Search for the cell housing the specified text and yield its [X, Y] center coordinate. 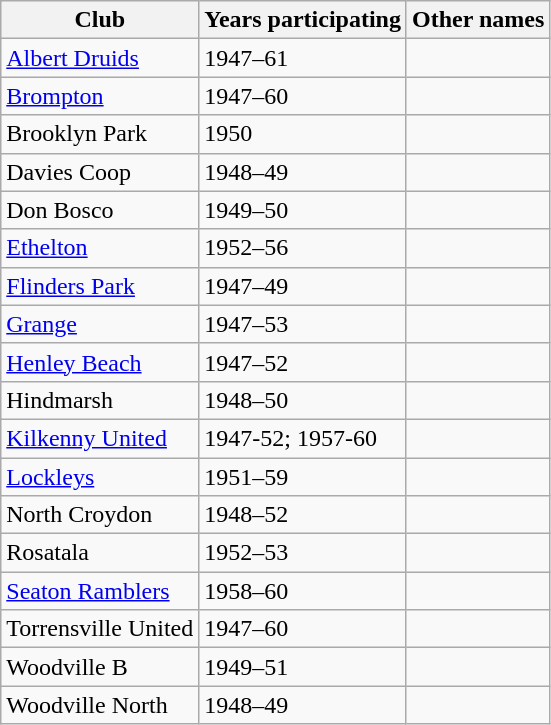
Club [100, 20]
Torrensville United [100, 629]
1951–59 [303, 477]
1948–50 [303, 400]
Brooklyn Park [100, 134]
1948–52 [303, 515]
Kilkenny United [100, 438]
North Croydon [100, 515]
Don Bosco [100, 210]
1947–61 [303, 58]
Brompton [100, 96]
Other names [478, 20]
1952–56 [303, 248]
Woodville B [100, 667]
Rosatala [100, 553]
Flinders Park [100, 286]
1949–51 [303, 667]
1949–50 [303, 210]
Ethelton [100, 248]
1947–52 [303, 362]
1947-52; 1957-60 [303, 438]
1947–53 [303, 324]
Woodville North [100, 705]
1958–60 [303, 591]
Davies Coop [100, 172]
Years participating [303, 20]
Hindmarsh [100, 400]
1947–49 [303, 286]
Lockleys [100, 477]
Henley Beach [100, 362]
Seaton Ramblers [100, 591]
Albert Druids [100, 58]
1952–53 [303, 553]
1950 [303, 134]
Grange [100, 324]
